Scan for the cell matching the given text and deliver its [x, y] coordinate at center. 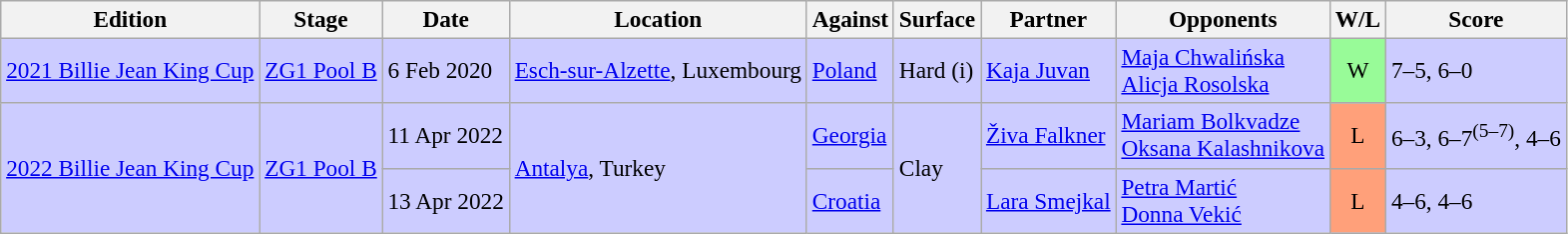
Maja Chwalińska Alicja Rosolska [1223, 70]
W/L [1357, 19]
Partner [1049, 19]
Lara Smejkal [1049, 200]
Croatia [850, 200]
4–6, 4–6 [1475, 200]
Mariam Bolkvadze Oksana Kalashnikova [1223, 136]
Score [1475, 19]
2021 Billie Jean King Cup [130, 70]
W [1357, 70]
6–3, 6–7(5–7), 4–6 [1475, 136]
Stage [321, 19]
Hard (i) [936, 70]
Edition [130, 19]
Location [658, 19]
Živa Falkner [1049, 136]
Against [850, 19]
Opponents [1223, 19]
Surface [936, 19]
2022 Billie Jean King Cup [130, 168]
Date [445, 19]
Antalya, Turkey [658, 168]
Petra Martić Donna Vekić [1223, 200]
Georgia [850, 136]
Poland [850, 70]
Clay [936, 168]
Kaja Juvan [1049, 70]
13 Apr 2022 [445, 200]
Esch-sur-Alzette, Luxembourg [658, 70]
11 Apr 2022 [445, 136]
7–5, 6–0 [1475, 70]
6 Feb 2020 [445, 70]
